Output the [x, y] coordinate of the center of the cell containing the given text.  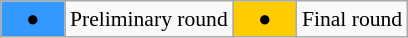
Final round [352, 19]
Preliminary round [149, 19]
